Find where the given text appears and provide that cell's center as (x, y) coordinate. 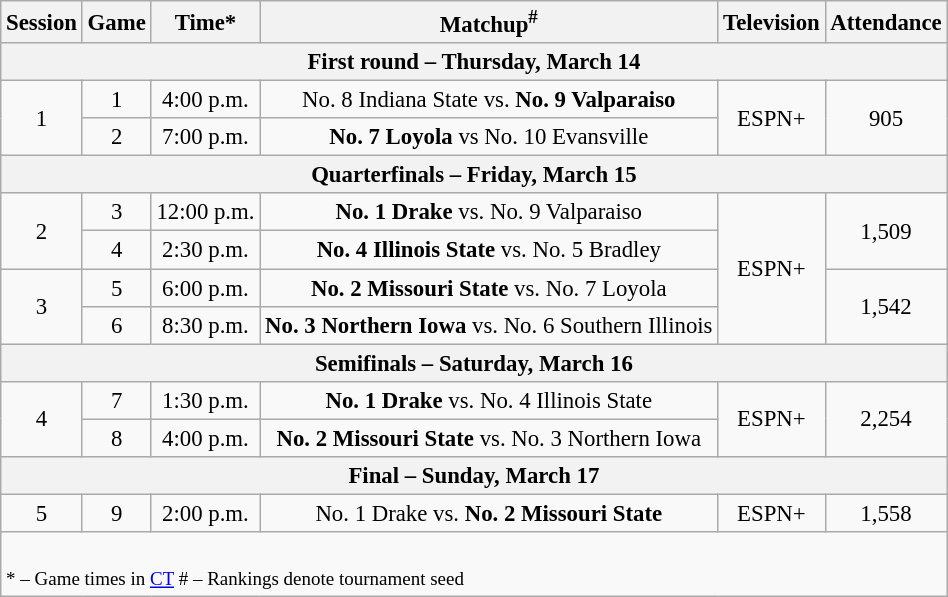
No. 2 Missouri State vs. No. 3 Northern Iowa (489, 438)
Session (42, 22)
12:00 p.m. (206, 213)
1:30 p.m. (206, 400)
2:30 p.m. (206, 250)
7 (116, 400)
* – Game times in CT # – Rankings denote tournament seed (474, 564)
No. 8 Indiana State vs. No. 9 Valparaiso (489, 100)
2:00 p.m. (206, 513)
Semifinals – Saturday, March 16 (474, 363)
No. 1 Drake vs. No. 9 Valparaiso (489, 213)
First round – Thursday, March 14 (474, 62)
905 (886, 118)
1,558 (886, 513)
No. 1 Drake vs. No. 4 Illinois State (489, 400)
No. 4 Illinois State vs. No. 5 Bradley (489, 250)
Time* (206, 22)
Attendance (886, 22)
1,542 (886, 306)
Final – Sunday, March 17 (474, 476)
Matchup# (489, 22)
Game (116, 22)
Television (772, 22)
6 (116, 325)
8:30 p.m. (206, 325)
6:00 p.m. (206, 288)
2,254 (886, 418)
8 (116, 438)
No. 1 Drake vs. No. 2 Missouri State (489, 513)
No. 2 Missouri State vs. No. 7 Loyola (489, 288)
No. 3 Northern Iowa vs. No. 6 Southern Illinois (489, 325)
9 (116, 513)
No. 7 Loyola vs No. 10 Evansville (489, 137)
Quarterfinals – Friday, March 15 (474, 175)
1,509 (886, 232)
7:00 p.m. (206, 137)
